Provide the (X, Y) coordinate of the cell's center where the given text is located.  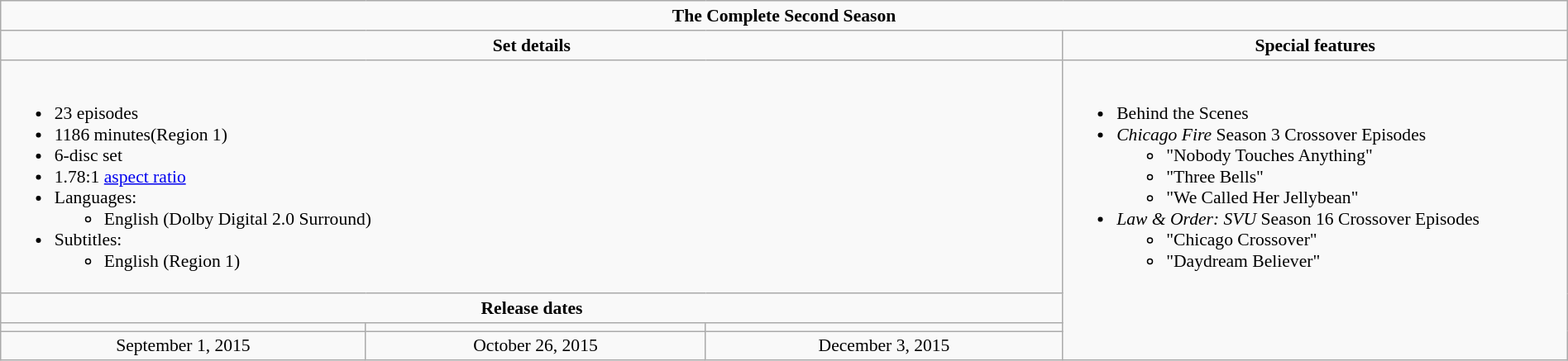
December 3, 2015 (884, 346)
23 episodes1186 minutes(Region 1)6-disc set1.78:1 aspect ratioLanguages:English (Dolby Digital 2.0 Surround)Subtitles:English (Region 1) (532, 177)
October 26, 2015 (536, 346)
Set details (532, 45)
September 1, 2015 (184, 346)
Special features (1315, 45)
Release dates (532, 308)
The Complete Second Season (784, 16)
